Capture the cell that displays the provided text and extract its (X, Y) central coordinate. 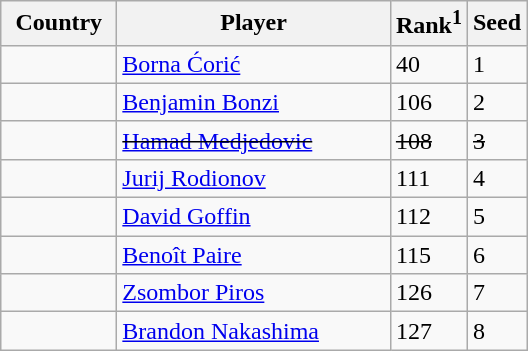
Benjamin Bonzi (254, 102)
Rank1 (428, 24)
40 (428, 64)
Borna Ćorić (254, 64)
7 (496, 293)
115 (428, 255)
Jurij Rodionov (254, 178)
Zsombor Piros (254, 293)
Hamad Medjedovic (254, 140)
5 (496, 217)
108 (428, 140)
Country (59, 24)
112 (428, 217)
106 (428, 102)
3 (496, 140)
1 (496, 64)
Brandon Nakashima (254, 331)
126 (428, 293)
127 (428, 331)
Seed (496, 24)
111 (428, 178)
4 (496, 178)
2 (496, 102)
Benoît Paire (254, 255)
8 (496, 331)
Player (254, 24)
David Goffin (254, 217)
6 (496, 255)
